Output the (X, Y) coordinate of the center of the cell containing the given text.  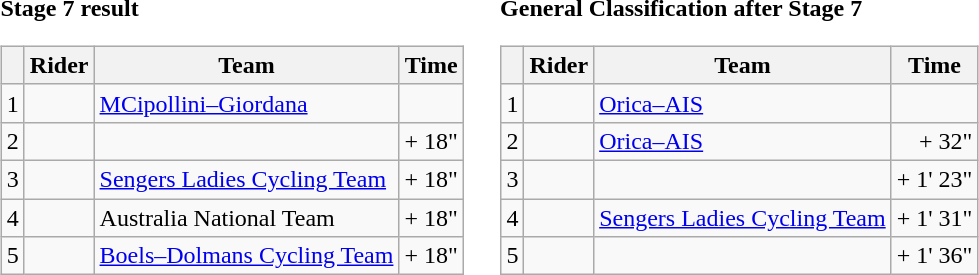
+ 1' 23" (934, 179)
MCipollini–Giordana (246, 103)
+ 32" (934, 141)
+ 1' 36" (934, 256)
Australia National Team (246, 217)
+ 1' 31" (934, 217)
Boels–Dolmans Cycling Team (246, 256)
